Locate the cell with the specified text and output its (x, y) center coordinate. 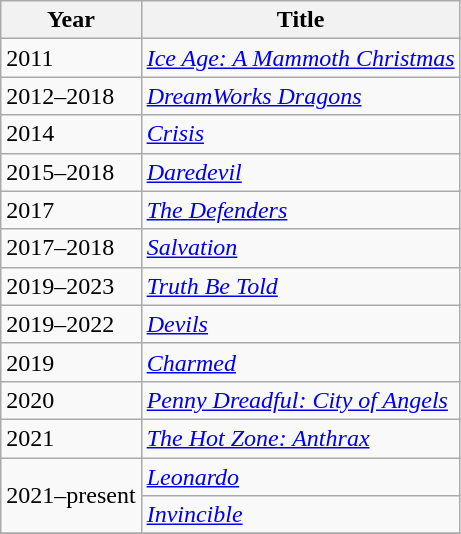
2019 (71, 362)
Year (71, 20)
Charmed (300, 362)
2015–2018 (71, 172)
The Hot Zone: Anthrax (300, 438)
DreamWorks Dragons (300, 96)
Invincible (300, 515)
Crisis (300, 134)
Title (300, 20)
Leonardo (300, 477)
Devils (300, 324)
Penny Dreadful: City of Angels (300, 400)
2014 (71, 134)
Ice Age: A Mammoth Christmas (300, 58)
2017 (71, 210)
Daredevil (300, 172)
2020 (71, 400)
2019–2023 (71, 286)
2021 (71, 438)
2012–2018 (71, 96)
Truth Be Told (300, 286)
2019–2022 (71, 324)
The Defenders (300, 210)
2021–present (71, 496)
Salvation (300, 248)
2017–2018 (71, 248)
2011 (71, 58)
